From the cell containing the given text, extract its center point as (x, y) coordinate. 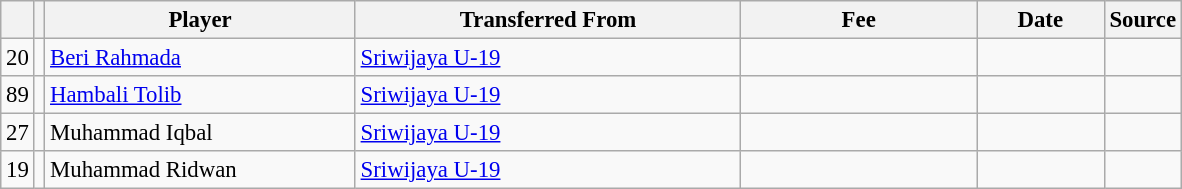
19 (18, 170)
20 (18, 58)
Muhammad Ridwan (200, 170)
Source (1142, 20)
Fee (859, 20)
27 (18, 133)
Beri Rahmada (200, 58)
Transferred From (548, 20)
89 (18, 95)
Muhammad Iqbal (200, 133)
Player (200, 20)
Hambali Tolib (200, 95)
Date (1040, 20)
